Scan for the cell matching the given text and deliver its (x, y) coordinate at center. 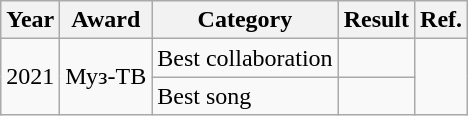
Award (106, 20)
Ref. (442, 20)
2021 (30, 77)
Result (376, 20)
Муз-ТВ (106, 77)
Best song (245, 96)
Category (245, 20)
Year (30, 20)
Best collaboration (245, 58)
